Search for the cell housing the specified text and yield its (x, y) center coordinate. 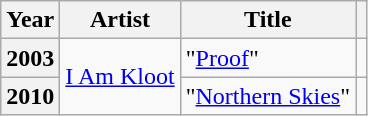
Artist (120, 20)
2003 (30, 58)
Year (30, 20)
Title (268, 20)
I Am Kloot (120, 77)
"Northern Skies" (268, 96)
"Proof" (268, 58)
2010 (30, 96)
